Locate the cell with the specified text and output its [x, y] center coordinate. 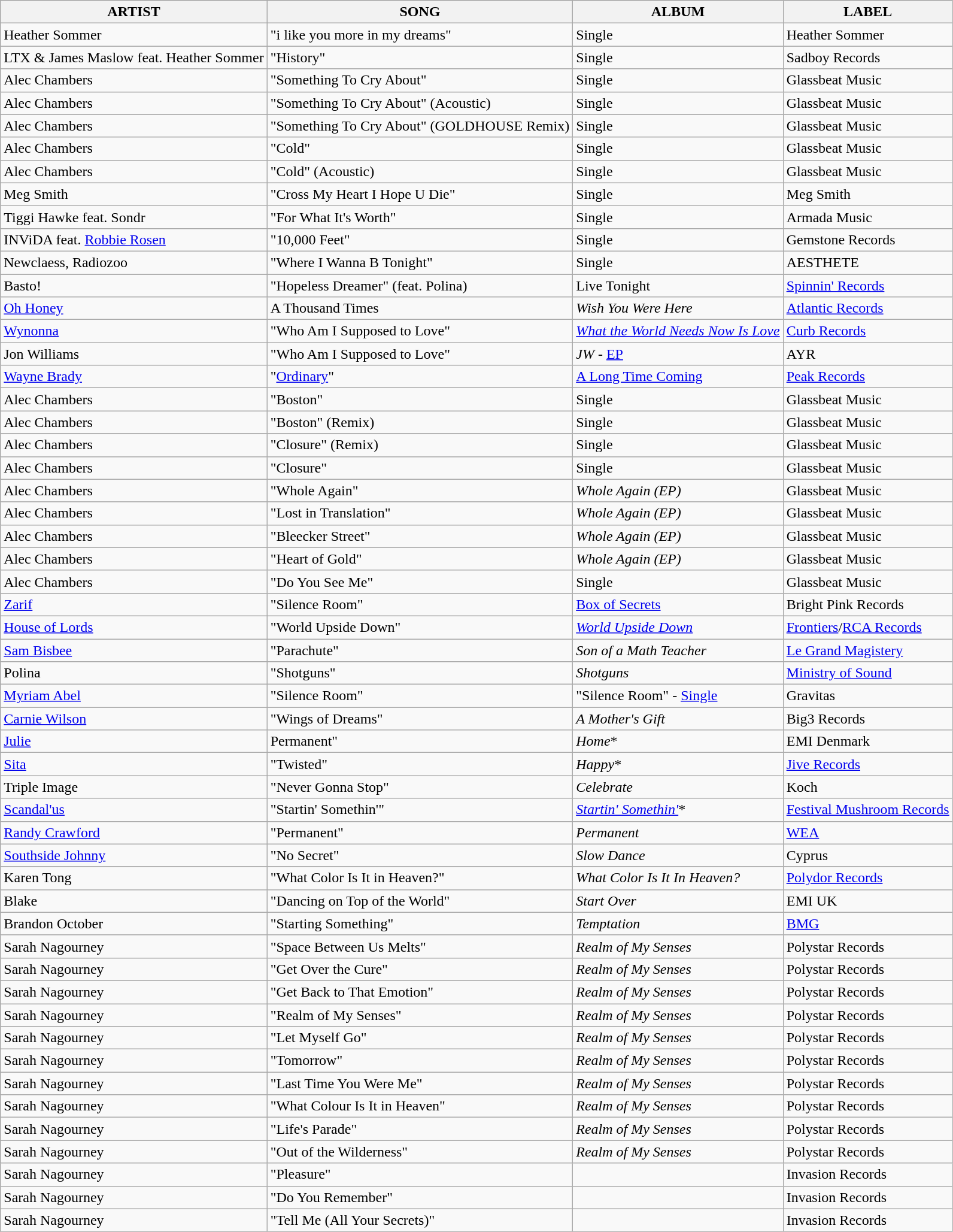
Brandon October [134, 924]
Southside Johnny [134, 855]
Newclaess, Radiozoo [134, 262]
Start Over [678, 901]
Carnie Wilson [134, 719]
Cyprus [868, 855]
"History" [420, 57]
"Shotguns" [420, 673]
"Tell Me (All Your Secrets)" [420, 1220]
Le Grand Magistery [868, 650]
Home* [678, 741]
"Realm of My Senses" [420, 1015]
Blake [134, 901]
"Wings of Dreams" [420, 719]
EMI Denmark [868, 741]
Frontiers/RCA Records [868, 627]
"World Upside Down" [420, 627]
"10,000 Feet" [420, 240]
What Color Is It In Heaven? [678, 878]
Atlantic Records [868, 308]
Oh Honey [134, 308]
"Starting Something" [420, 924]
"Get Over the Cure" [420, 969]
"Parachute" [420, 650]
LTX & James Maslow feat. Heather Sommer [134, 57]
"Last Time You Were Me" [420, 1083]
Polina [134, 673]
Gravitas [868, 696]
Tiggi Hawke feat. Sondr [134, 217]
"Startin' Somethin'" [420, 810]
Happy* [678, 764]
"Cold" (Acoustic) [420, 171]
Koch [868, 787]
"Life's Parade" [420, 1129]
Bright Pink Records [868, 604]
World Upside Down [678, 627]
Sam Bisbee [134, 650]
Armada Music [868, 217]
A Thousand Times [420, 308]
Temptation [678, 924]
Curb Records [868, 331]
"Ordinary" [420, 377]
"Hopeless Dreamer" (feat. Polina) [420, 286]
"Cold" [420, 149]
"Never Gonna Stop" [420, 787]
A Mother's Gift [678, 719]
"Heart of Gold" [420, 559]
"Pleasure" [420, 1175]
"Twisted" [420, 764]
Sadboy Records [868, 57]
"Something To Cry About" (Acoustic) [420, 103]
Live Tonight [678, 286]
SONG [420, 12]
JW - EP [678, 354]
"Let Myself Go" [420, 1038]
AYR [868, 354]
Basto! [134, 286]
"No Secret" [420, 855]
Shotguns [678, 673]
Polydor Records [868, 878]
"Lost in Translation" [420, 513]
"Cross My Heart I Hope U Die" [420, 194]
Randy Crawford [134, 833]
BMG [868, 924]
"i like you more in my dreams" [420, 35]
Sita [134, 764]
"Boston" (Remix) [420, 422]
"Tomorrow" [420, 1061]
Permanent [678, 833]
A Long Time Coming [678, 377]
"Where I Wanna B Tonight" [420, 262]
What the World Needs Now Is Love [678, 331]
Ministry of Sound [868, 673]
INViDA feat. Robbie Rosen [134, 240]
Jon Williams [134, 354]
EMI UK [868, 901]
Celebrate [678, 787]
Triple Image [134, 787]
"Dancing on Top of the World" [420, 901]
Zarif [134, 604]
"Boston" [420, 399]
Wynonna [134, 331]
"Do You See Me" [420, 582]
"Whole Again" [420, 491]
"Something To Cry About" [420, 80]
Peak Records [868, 377]
Permanent" [420, 741]
"What Color Is It in Heaven?" [420, 878]
Scandal'us [134, 810]
WEA [868, 833]
"What Colour Is It in Heaven" [420, 1106]
"Do You Remember" [420, 1197]
"Silence Room" - Single [678, 696]
Festival Mushroom Records [868, 810]
"Out of the Wilderness" [420, 1152]
Myriam Abel [134, 696]
ALBUM [678, 12]
Jive Records [868, 764]
House of Lords [134, 627]
Slow Dance [678, 855]
"For What It's Worth" [420, 217]
Karen Tong [134, 878]
Gemstone Records [868, 240]
Wish You Were Here [678, 308]
AESTHETE [868, 262]
"Closure" (Remix) [420, 445]
"Bleecker Street" [420, 536]
"Get Back to That Emotion" [420, 992]
Spinnin' Records [868, 286]
Son of a Math Teacher [678, 650]
ARTIST [134, 12]
LABEL [868, 12]
"Closure" [420, 468]
"Something To Cry About" (GOLDHOUSE Remix) [420, 126]
"Space Between Us Melts" [420, 946]
Box of Secrets [678, 604]
Wayne Brady [134, 377]
Big3 Records [868, 719]
Startin' Somethin'* [678, 810]
Julie [134, 741]
"Permanent" [420, 833]
